Find where the given text appears and provide that cell's center as (x, y) coordinate. 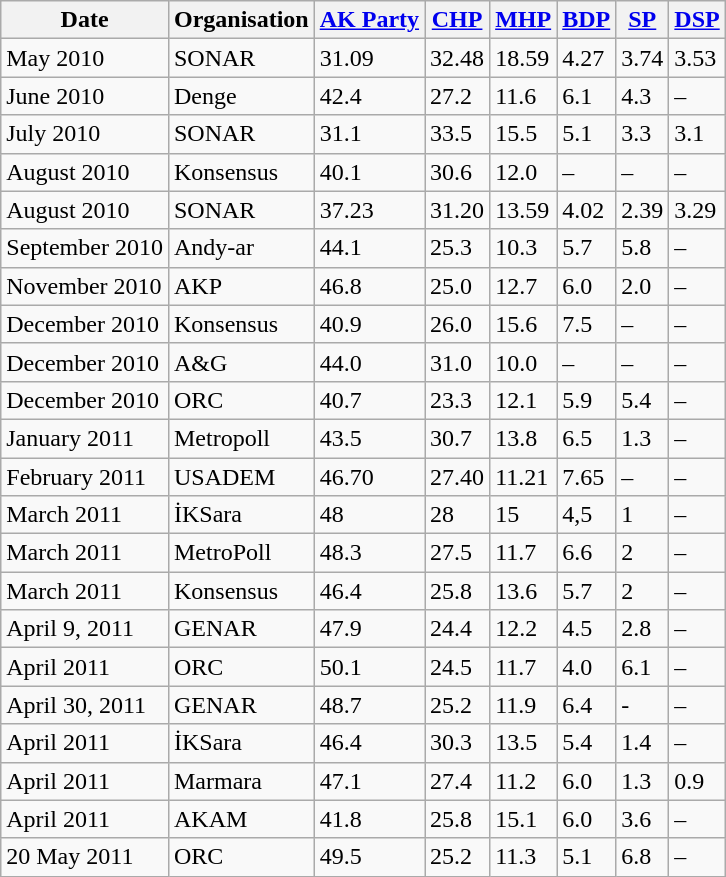
31.0 (458, 362)
15.5 (524, 134)
6.4 (586, 705)
3.74 (642, 58)
BDP (586, 20)
20 May 2011 (85, 857)
13.8 (524, 438)
40.1 (369, 172)
November 2010 (85, 286)
44.0 (369, 362)
3.53 (697, 58)
18.59 (524, 58)
12.0 (524, 172)
4,5 (586, 515)
MHP (524, 20)
2.0 (642, 286)
11.21 (524, 477)
6.5 (586, 438)
3.3 (642, 134)
30.7 (458, 438)
7.5 (586, 324)
31.1 (369, 134)
12.7 (524, 286)
10.3 (524, 248)
CHP (458, 20)
32.48 (458, 58)
31.09 (369, 58)
42.4 (369, 96)
13.6 (524, 591)
Denge (241, 96)
Organisation (241, 20)
24.5 (458, 667)
11.6 (524, 96)
15.1 (524, 819)
5.8 (642, 248)
AKAM (241, 819)
AKP (241, 286)
23.3 (458, 400)
3.1 (697, 134)
46.8 (369, 286)
47.1 (369, 781)
1.4 (642, 743)
48.7 (369, 705)
2.8 (642, 629)
27.4 (458, 781)
3.29 (697, 210)
15.6 (524, 324)
July 2010 (85, 134)
48.3 (369, 553)
Andy-ar (241, 248)
48 (369, 515)
February 2011 (85, 477)
4.02 (586, 210)
3.6 (642, 819)
24.4 (458, 629)
31.20 (458, 210)
4.0 (586, 667)
4.27 (586, 58)
June 2010 (85, 96)
30.3 (458, 743)
September 2010 (85, 248)
5.9 (586, 400)
January 2011 (85, 438)
15 (524, 515)
0.9 (697, 781)
11.3 (524, 857)
30.6 (458, 172)
April 30, 2011 (85, 705)
43.5 (369, 438)
Marmara (241, 781)
4.3 (642, 96)
11.2 (524, 781)
27.40 (458, 477)
April 9, 2011 (85, 629)
13.59 (524, 210)
44.1 (369, 248)
26.0 (458, 324)
25.0 (458, 286)
6.6 (586, 553)
37.23 (369, 210)
49.5 (369, 857)
46.70 (369, 477)
10.0 (524, 362)
Metropoll (241, 438)
12.2 (524, 629)
May 2010 (85, 58)
AK Party (369, 20)
- (642, 705)
40.9 (369, 324)
11.9 (524, 705)
28 (458, 515)
25.3 (458, 248)
40.7 (369, 400)
41.8 (369, 819)
4.5 (586, 629)
27.2 (458, 96)
Date (85, 20)
27.5 (458, 553)
6.8 (642, 857)
50.1 (369, 667)
A&G (241, 362)
1 (642, 515)
47.9 (369, 629)
SP (642, 20)
USADEM (241, 477)
DSP (697, 20)
7.65 (586, 477)
12.1 (524, 400)
2.39 (642, 210)
13.5 (524, 743)
MetroPoll (241, 553)
33.5 (458, 134)
